Provide the [X, Y] coordinate of the cell's center where the given text is located.  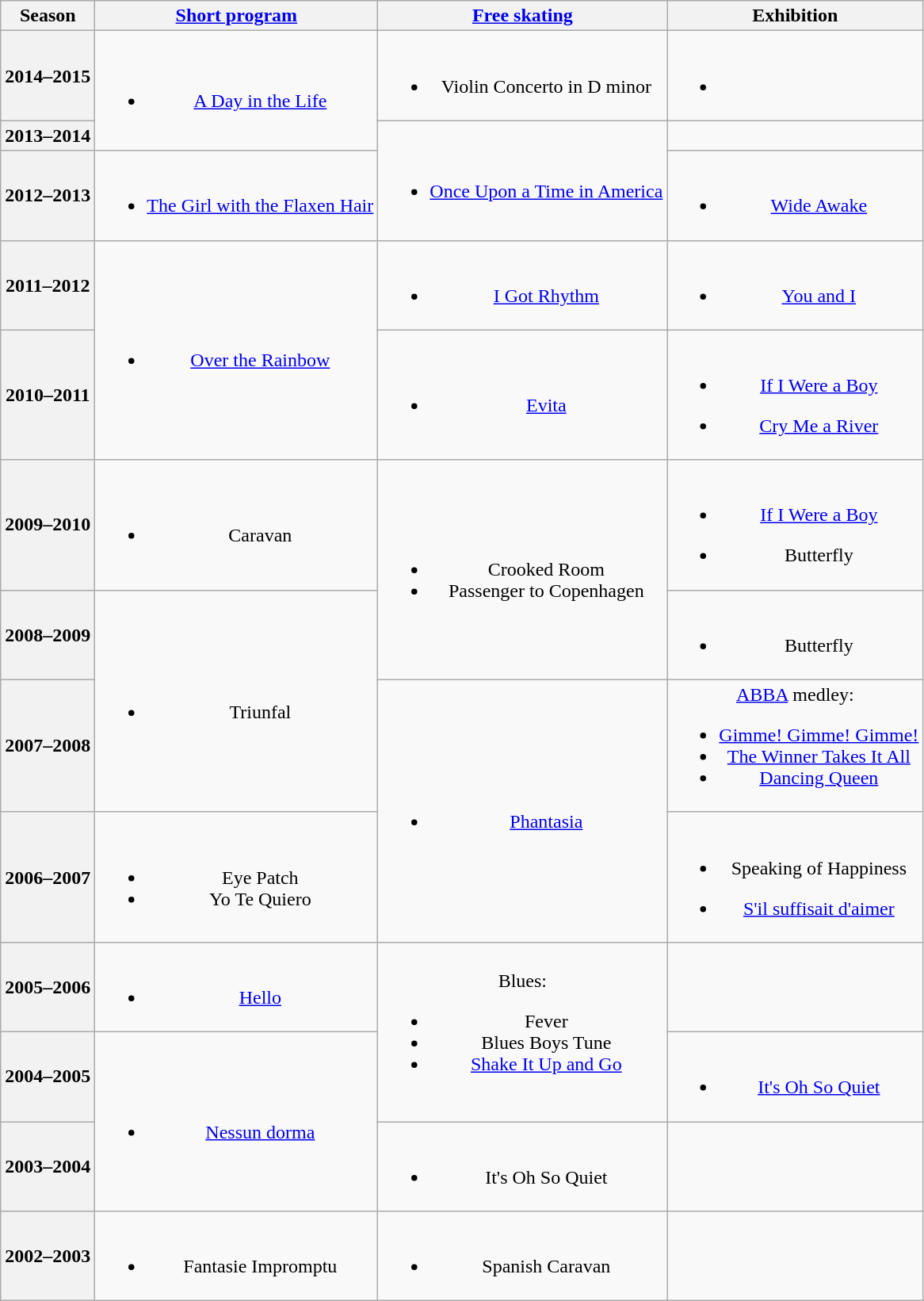
2003–2004 [48, 1165]
2010–2011 [48, 395]
2012–2013 [48, 195]
ABBA medley:Gimme! Gimme! Gimme!The Winner Takes It AllDancing Queen [796, 745]
Caravan [236, 525]
Over the Rainbow [236, 350]
Phantasia [523, 810]
Eye PatchYo Te Quiero [236, 877]
2008–2009 [48, 634]
Violin Concerto in D minor [523, 76]
2014–2015 [48, 76]
2007–2008 [48, 745]
The Girl with the Flaxen Hair [236, 195]
2002–2003 [48, 1256]
A Day in the Life [236, 90]
2005–2006 [48, 986]
Triunfal [236, 701]
You and I [796, 285]
I Got Rhythm [523, 285]
Crooked RoomPassenger to Copenhagen [523, 569]
Short program [236, 16]
Fantasie Impromptu [236, 1256]
2006–2007 [48, 877]
Nessun dorma [236, 1121]
Free skating [523, 16]
Wide Awake [796, 195]
Season [48, 16]
Evita [523, 395]
Exhibition [796, 16]
Speaking of Happiness S'il suffisait d'aimer [796, 877]
Blues:Fever Blues Boys TuneShake It Up and Go [523, 1031]
Hello [236, 986]
Once Upon a Time in America [523, 181]
2013–2014 [48, 136]
Spanish Caravan [523, 1256]
If I Were a Boy Butterfly [796, 525]
2004–2005 [48, 1077]
If I Were a Boy Cry Me a River [796, 395]
2009–2010 [48, 525]
2011–2012 [48, 285]
Butterfly [796, 634]
